Output the (X, Y) coordinate of the center of the cell containing the given text.  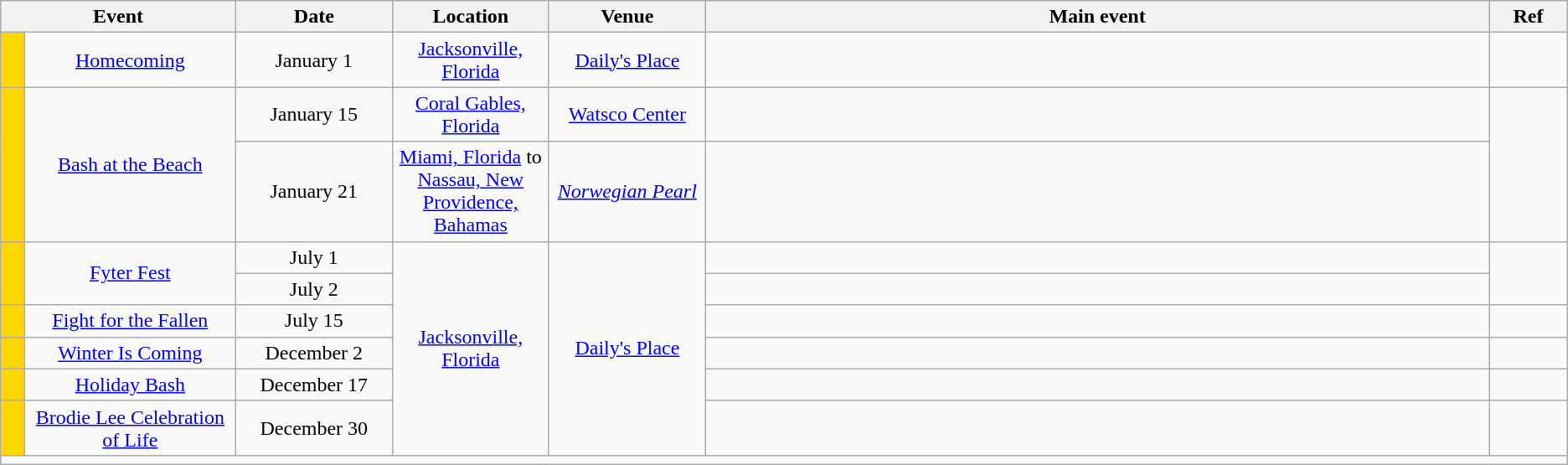
July 1 (313, 257)
Fight for the Fallen (130, 321)
December 2 (313, 353)
Holiday Bash (130, 385)
December 17 (313, 385)
Bash at the Beach (130, 164)
Norwegian Pearl (627, 191)
Date (313, 17)
December 30 (313, 427)
Fyter Fest (130, 273)
Miami, Florida to Nassau, New Providence, Bahamas (471, 191)
Event (119, 17)
Winter Is Coming (130, 353)
Ref (1529, 17)
Main event (1097, 17)
Homecoming (130, 60)
Venue (627, 17)
January 21 (313, 191)
January 15 (313, 114)
Brodie Lee Celebration of Life (130, 427)
Location (471, 17)
Coral Gables, Florida (471, 114)
January 1 (313, 60)
July 2 (313, 289)
July 15 (313, 321)
Watsco Center (627, 114)
